Extract the [X, Y] coordinate from the center of the cell holding the provided text.  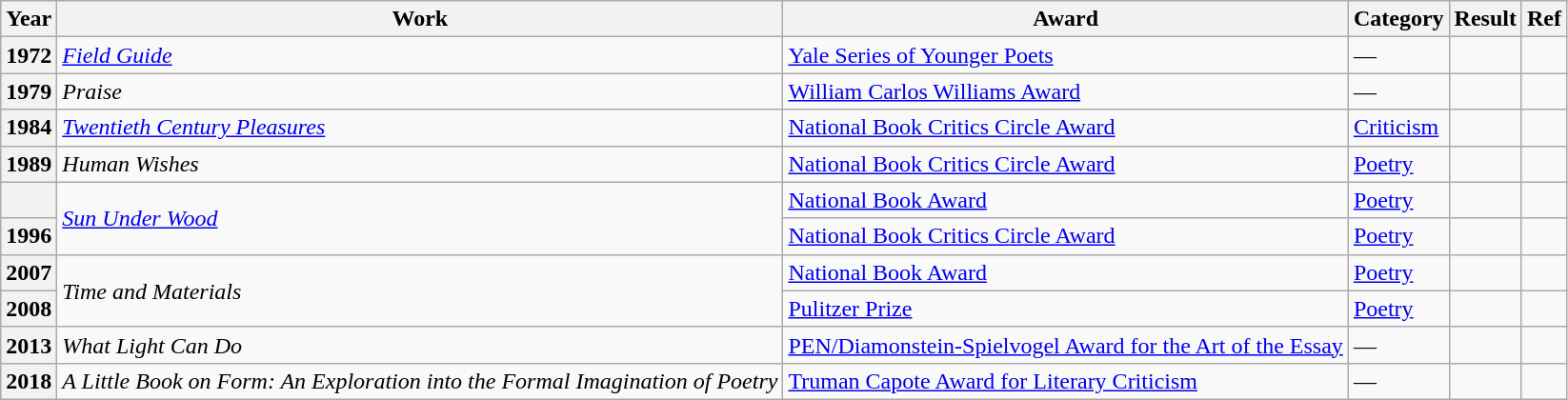
Pulitzer Prize [1065, 309]
Year [29, 19]
Human Wishes [420, 164]
PEN/Diamonstein-Spielvogel Award for the Art of the Essay [1065, 345]
Ref [1543, 19]
Category [1398, 19]
Yale Series of Younger Poets [1065, 55]
Truman Capote Award for Literary Criticism [1065, 381]
1979 [29, 91]
Result [1485, 19]
Praise [420, 91]
1972 [29, 55]
A Little Book on Form: An Exploration into the Formal Imagination of Poetry [420, 381]
2008 [29, 309]
2007 [29, 272]
What Light Can Do [420, 345]
2018 [29, 381]
Criticism [1398, 128]
1984 [29, 128]
William Carlos Williams Award [1065, 91]
Work [420, 19]
Sun Under Wood [420, 218]
1996 [29, 236]
2013 [29, 345]
Time and Materials [420, 290]
Twentieth Century Pleasures [420, 128]
Field Guide [420, 55]
Award [1065, 19]
1989 [29, 164]
